Search for the cell housing the specified text and yield its (x, y) center coordinate. 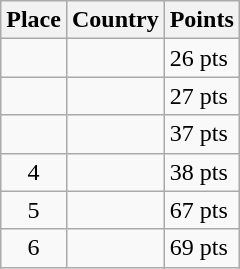
38 pts (202, 172)
6 (34, 248)
Country (115, 20)
67 pts (202, 210)
5 (34, 210)
26 pts (202, 58)
4 (34, 172)
69 pts (202, 248)
37 pts (202, 134)
27 pts (202, 96)
Points (202, 20)
Place (34, 20)
